Capture the cell that displays the provided text and extract its [X, Y] central coordinate. 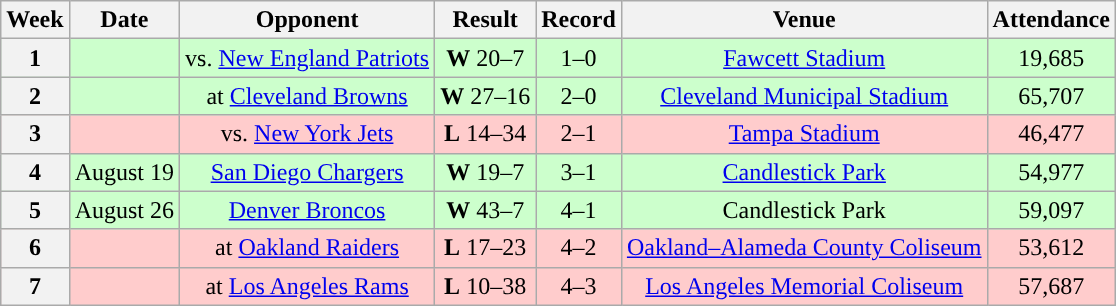
4–3 [579, 286]
53,612 [1051, 248]
Tampa Stadium [804, 134]
W 43–7 [486, 210]
vs. New York Jets [308, 134]
65,707 [1051, 96]
Denver Broncos [308, 210]
Venue [804, 20]
W 20–7 [486, 58]
2 [35, 96]
at Los Angeles Rams [308, 286]
59,097 [1051, 210]
L 17–23 [486, 248]
vs. New England Patriots [308, 58]
Cleveland Municipal Stadium [804, 96]
46,477 [1051, 134]
3–1 [579, 172]
at Cleveland Browns [308, 96]
August 19 [124, 172]
6 [35, 248]
Record [579, 20]
3 [35, 134]
L 10–38 [486, 286]
Week [35, 20]
San Diego Chargers [308, 172]
57,687 [1051, 286]
Fawcett Stadium [804, 58]
19,685 [1051, 58]
Date [124, 20]
1 [35, 58]
W 19–7 [486, 172]
Opponent [308, 20]
Result [486, 20]
L 14–34 [486, 134]
1–0 [579, 58]
Oakland–Alameda County Coliseum [804, 248]
4–1 [579, 210]
7 [35, 286]
Los Angeles Memorial Coliseum [804, 286]
4 [35, 172]
August 26 [124, 210]
W 27–16 [486, 96]
2–1 [579, 134]
5 [35, 210]
4–2 [579, 248]
54,977 [1051, 172]
Attendance [1051, 20]
2–0 [579, 96]
at Oakland Raiders [308, 248]
